Detect which cell encompasses the target text, then output its (x, y) center coordinate. 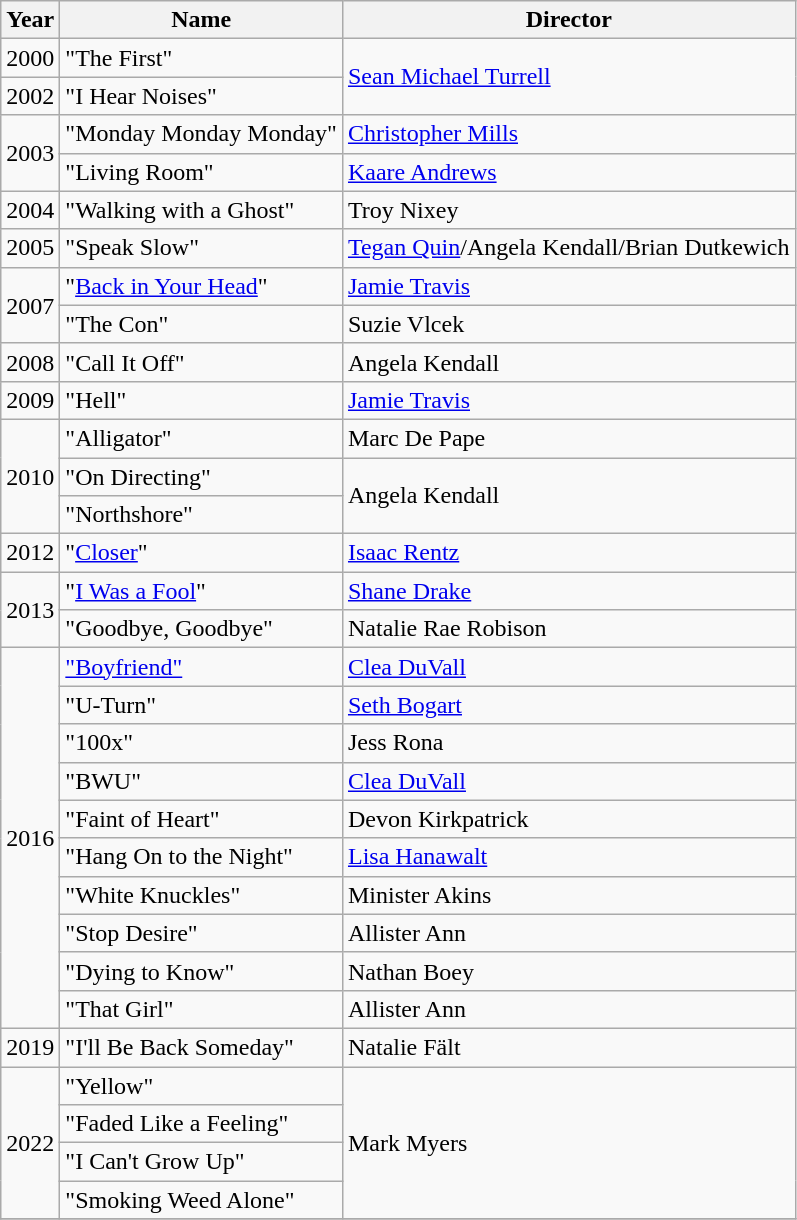
2022 (30, 1142)
"Dying to Know" (202, 971)
"Yellow" (202, 1085)
Troy Nixey (568, 210)
"100x" (202, 743)
"Stop Desire" (202, 933)
"Faint of Heart" (202, 819)
"I Can't Grow Up" (202, 1162)
Natalie Rae Robison (568, 629)
"Living Room" (202, 172)
"Walking with a Ghost" (202, 210)
Sean Michael Turrell (568, 77)
"Monday Monday Monday" (202, 134)
"Back in Your Head" (202, 286)
Suzie Vlcek (568, 324)
2016 (30, 838)
"I Hear Noises" (202, 96)
Christopher Mills (568, 134)
Devon Kirkpatrick (568, 819)
2019 (30, 1047)
Seth Bogart (568, 705)
"Speak Slow" (202, 248)
"White Knuckles" (202, 895)
"Hang On to the Night" (202, 857)
Natalie Fält (568, 1047)
"I Was a Fool" (202, 591)
2009 (30, 400)
"Goodbye, Goodbye" (202, 629)
"Hell" (202, 400)
Isaac Rentz (568, 553)
2012 (30, 553)
Year (30, 20)
2004 (30, 210)
Mark Myers (568, 1142)
"Boyfriend" (202, 667)
Jess Rona (568, 743)
Name (202, 20)
Lisa Hanawalt (568, 857)
Kaare Andrews (568, 172)
"Call It Off" (202, 362)
"On Directing" (202, 477)
2010 (30, 476)
2013 (30, 610)
Marc De Pape (568, 438)
"That Girl" (202, 1009)
2000 (30, 58)
2002 (30, 96)
"U-Turn" (202, 705)
2008 (30, 362)
"Closer" (202, 553)
"Northshore" (202, 515)
"I'll Be Back Someday" (202, 1047)
"Faded Like a Feeling" (202, 1124)
2005 (30, 248)
Nathan Boey (568, 971)
Minister Akins (568, 895)
"Smoking Weed Alone" (202, 1200)
"The Con" (202, 324)
2003 (30, 153)
Tegan Quin/Angela Kendall/Brian Dutkewich (568, 248)
Shane Drake (568, 591)
2007 (30, 305)
"The First" (202, 58)
"BWU" (202, 781)
Director (568, 20)
"Alligator" (202, 438)
